Identify which cell holds the provided text, then report its [X, Y] central coordinate. 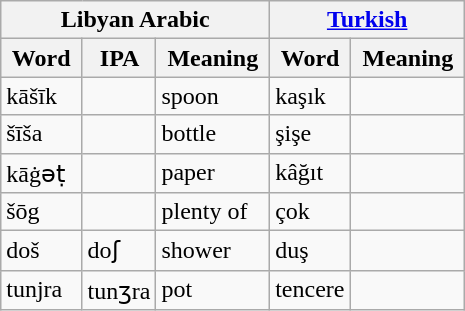
tencere [310, 290]
kāġəṭ [42, 173]
duş [310, 251]
shower [213, 251]
IPA [119, 58]
šīša [42, 134]
kāšīk [42, 96]
tunʒra [119, 290]
pot [213, 290]
kaşık [310, 96]
šōg [42, 212]
kâğıt [310, 173]
paper [213, 173]
doʃ [119, 251]
şişe [310, 134]
doš [42, 251]
Turkish [368, 20]
tunjra [42, 290]
çok [310, 212]
plenty of [213, 212]
Libyan Arabic [136, 20]
bottle [213, 134]
spoon [213, 96]
